For the text-containing cell, return its midpoint in (X, Y) coordinate format. 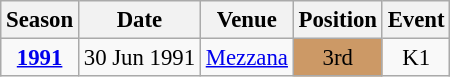
Event (416, 20)
30 Jun 1991 (139, 58)
1991 (40, 58)
3rd (338, 58)
Venue (246, 20)
Position (338, 20)
Date (139, 20)
Mezzana (246, 58)
Season (40, 20)
K1 (416, 58)
